Detect which cell encompasses the target text, then output its (x, y) center coordinate. 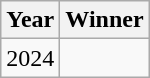
Year (30, 20)
Winner (104, 20)
2024 (30, 58)
